Capture the cell that displays the provided text and extract its (x, y) central coordinate. 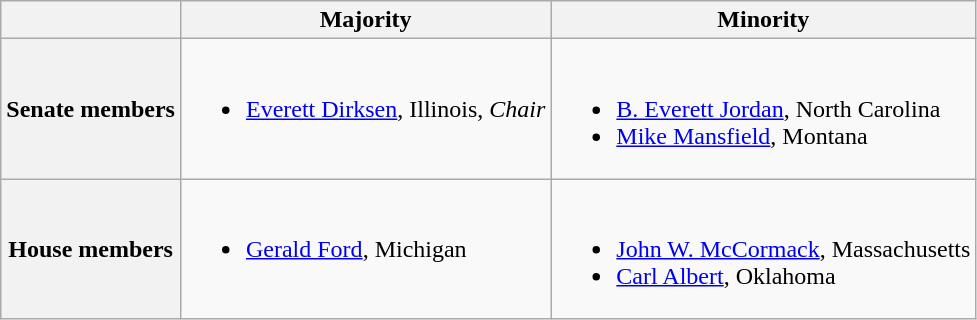
John W. McCormack, MassachusettsCarl Albert, Oklahoma (764, 249)
Senate members (91, 109)
Minority (764, 20)
Everett Dirksen, Illinois, Chair (365, 109)
Majority (365, 20)
House members (91, 249)
Gerald Ford, Michigan (365, 249)
B. Everett Jordan, North CarolinaMike Mansfield, Montana (764, 109)
